Capture the cell that displays the provided text and extract its [X, Y] central coordinate. 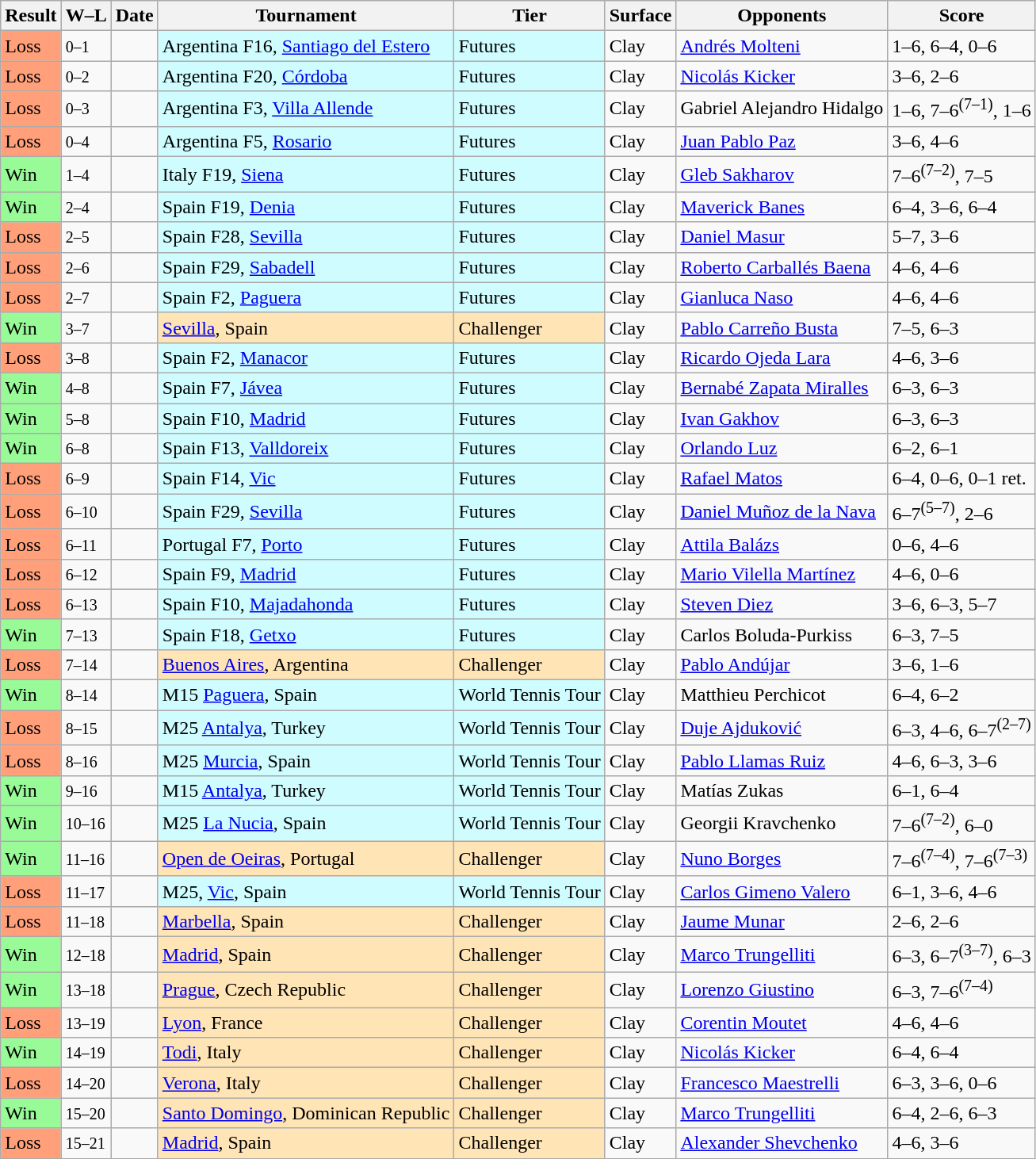
Spain F10, Majadahonda [306, 604]
Georgii Kravchenko [782, 823]
6–1, 3–6, 4–6 [961, 891]
11–18 [86, 922]
Todi, Italy [306, 1053]
13–18 [86, 989]
Bernabé Zapata Miralles [782, 388]
Verona, Italy [306, 1083]
Spain F29, Sevilla [306, 512]
Corentin Moutet [782, 1023]
1–6, 7–6(7–1), 1–6 [961, 109]
Date [135, 16]
Pablo Andújar [782, 665]
7–14 [86, 665]
Gleb Sakharov [782, 174]
Spain F2, Paguera [306, 297]
5–8 [86, 419]
Portugal F7, Porto [306, 544]
Argentina F16, Santiago del Estero [306, 46]
0–2 [86, 76]
7–6(7–4), 7–6(7–3) [961, 859]
1–4 [86, 174]
M25, Vic, Spain [306, 891]
Maverick Banes [782, 207]
2–5 [86, 237]
Attila Balázs [782, 544]
Surface [640, 16]
7–5, 6–3 [961, 327]
14–20 [86, 1083]
4–6, 6–3, 3–6 [961, 760]
7–13 [86, 634]
8–14 [86, 695]
6–12 [86, 574]
4–8 [86, 388]
Buenos Aires, Argentina [306, 665]
Marbella, Spain [306, 922]
6–10 [86, 512]
1–6, 6–4, 0–6 [961, 46]
2–4 [86, 207]
Spain F14, Vic [306, 479]
Santo Domingo, Dominican Republic [306, 1113]
9–16 [86, 790]
W–L [86, 16]
6–3, 3–6, 0–6 [961, 1083]
M25 La Nucia, Spain [306, 823]
6–9 [86, 479]
Steven Diez [782, 604]
5–7, 3–6 [961, 237]
6–3, 4–6, 6–7(2–7) [961, 728]
3–6, 6–3, 5–7 [961, 604]
Spain F7, Jávea [306, 388]
Spain F9, Madrid [306, 574]
3–7 [86, 327]
0–4 [86, 141]
Result [31, 16]
Sevilla, Spain [306, 327]
Ricardo Ojeda Lara [782, 358]
6–4, 3–6, 6–4 [961, 207]
12–18 [86, 954]
2–7 [86, 297]
Spain F18, Getxo [306, 634]
7–6(7–2), 6–0 [961, 823]
Daniel Muñoz de la Nava [782, 512]
6–3, 6–7(3–7), 6–3 [961, 954]
4–6, 0–6 [961, 574]
Argentina F3, Villa Allende [306, 109]
0–3 [86, 109]
Ivan Gakhov [782, 419]
Carlos Gimeno Valero [782, 891]
Spain F13, Valldoreix [306, 449]
Opponents [782, 16]
Gianluca Naso [782, 297]
7–6(7–2), 7–5 [961, 174]
Carlos Boluda-Purkiss [782, 634]
6–2, 6–1 [961, 449]
Rafael Matos [782, 479]
6–8 [86, 449]
11–17 [86, 891]
Juan Pablo Paz [782, 141]
14–19 [86, 1053]
6–1, 6–4 [961, 790]
Italy F19, Siena [306, 174]
Alexander Shevchenko [782, 1143]
6–4, 0–6, 0–1 ret. [961, 479]
3–6, 4–6 [961, 141]
0–6, 4–6 [961, 544]
Matías Zukas [782, 790]
Orlando Luz [782, 449]
Spain F2, Manacor [306, 358]
6–4, 2–6, 6–3 [961, 1113]
M15 Paguera, Spain [306, 695]
Francesco Maestrelli [782, 1083]
2–6 [86, 267]
Mario Vilella Martínez [782, 574]
Roberto Carballés Baena [782, 267]
Jaume Munar [782, 922]
Pablo Llamas Ruiz [782, 760]
Argentina F5, Rosario [306, 141]
3–8 [86, 358]
3–6, 2–6 [961, 76]
Tournament [306, 16]
Spain F28, Sevilla [306, 237]
Score [961, 16]
Gabriel Alejandro Hidalgo [782, 109]
8–16 [86, 760]
2–6, 2–6 [961, 922]
Spain F29, Sabadell [306, 267]
Spain F10, Madrid [306, 419]
15–20 [86, 1113]
Lorenzo Giustino [782, 989]
10–16 [86, 823]
15–21 [86, 1143]
M25 Murcia, Spain [306, 760]
6–3, 7–6(7–4) [961, 989]
3–6, 1–6 [961, 665]
8–15 [86, 728]
11–16 [86, 859]
Pablo Carreño Busta [782, 327]
6–11 [86, 544]
0–1 [86, 46]
6–4, 6–2 [961, 695]
Daniel Masur [782, 237]
M25 Antalya, Turkey [306, 728]
Duje Ajduković [782, 728]
Open de Oeiras, Portugal [306, 859]
Matthieu Perchicot [782, 695]
13–19 [86, 1023]
Nuno Borges [782, 859]
Prague, Czech Republic [306, 989]
6–13 [86, 604]
Lyon, France [306, 1023]
Spain F19, Denia [306, 207]
Andrés Molteni [782, 46]
Argentina F20, Córdoba [306, 76]
Tier [529, 16]
6–4, 6–4 [961, 1053]
M15 Antalya, Turkey [306, 790]
6–3, 7–5 [961, 634]
6–7(5–7), 2–6 [961, 512]
